Scan for the cell matching the given text and deliver its (X, Y) coordinate at center. 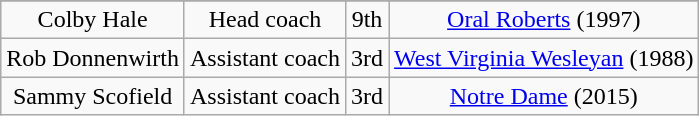
Colby Hale (93, 20)
West Virginia Wesleyan (1988) (544, 58)
Rob Donnenwirth (93, 58)
Head coach (264, 20)
Oral Roberts (1997) (544, 20)
9th (368, 20)
Notre Dame (2015) (544, 96)
Sammy Scofield (93, 96)
